Identify which cell holds the provided text, then report its [X, Y] central coordinate. 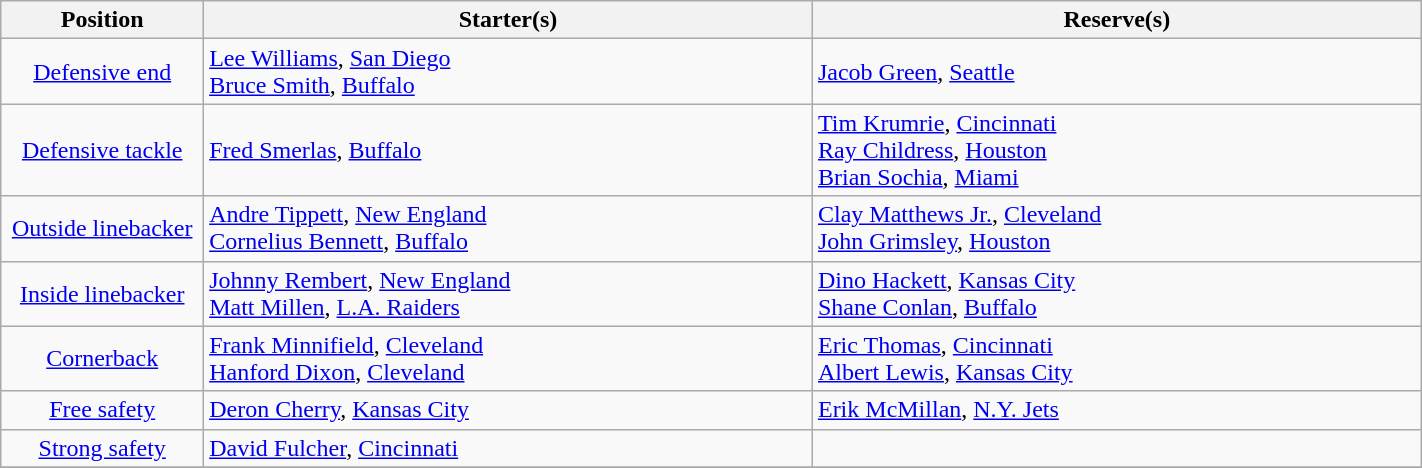
Jacob Green, Seattle [1116, 72]
Tim Krumrie, Cincinnati Ray Childress, Houston Brian Sochia, Miami [1116, 150]
Reserve(s) [1116, 20]
Eric Thomas, Cincinnati Albert Lewis, Kansas City [1116, 358]
Cornerback [102, 358]
Lee Williams, San Diego Bruce Smith, Buffalo [508, 72]
Deron Cherry, Kansas City [508, 410]
Dino Hackett, Kansas City Shane Conlan, Buffalo [1116, 294]
Andre Tippett, New England Cornelius Bennett, Buffalo [508, 228]
Defensive tackle [102, 150]
Position [102, 20]
Strong safety [102, 448]
Inside linebacker [102, 294]
Erik McMillan, N.Y. Jets [1116, 410]
David Fulcher, Cincinnati [508, 448]
Frank Minnifield, Cleveland Hanford Dixon, Cleveland [508, 358]
Starter(s) [508, 20]
Defensive end [102, 72]
Clay Matthews Jr., Cleveland John Grimsley, Houston [1116, 228]
Fred Smerlas, Buffalo [508, 150]
Free safety [102, 410]
Outside linebacker [102, 228]
Johnny Rembert, New England Matt Millen, L.A. Raiders [508, 294]
